Scan for the cell matching the given text and deliver its [X, Y] coordinate at center. 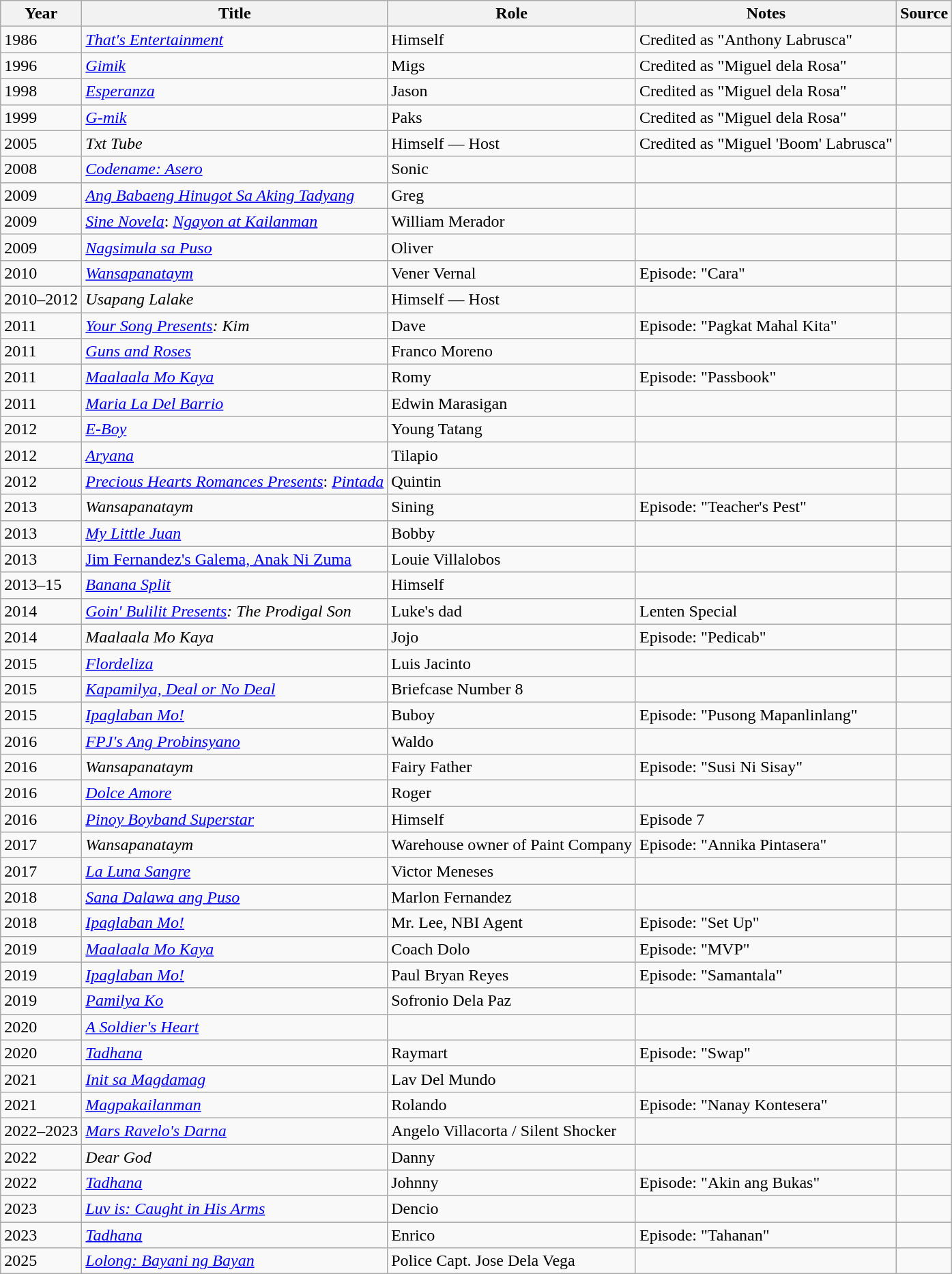
Jim Fernandez's Galema, Anak Ni Zuma [235, 559]
Episode: "Passbook" [766, 378]
Waldo [512, 741]
Episode: "Susi Ni Sisay" [766, 767]
Greg [512, 195]
Jojo [512, 637]
Episode: "Nanay Kontesera" [766, 1105]
Vener Vernal [512, 273]
G-mik [235, 117]
Sine Novela: Ngayon at Kailanman [235, 221]
Dolce Amore [235, 793]
Luke's dad [512, 611]
Angelo Villacorta / Silent Shocker [512, 1131]
Episode: "Cara" [766, 273]
1998 [41, 91]
Aryana [235, 455]
Police Capt. Jose Dela Vega [512, 1261]
Paul Bryan Reyes [512, 975]
1999 [41, 117]
Sofronio Dela Paz [512, 1001]
Source [924, 14]
Episode: "Pusong Mapanlinlang" [766, 715]
Your Song Presents: Kim [235, 326]
My Little Juan [235, 533]
Episode: "Teacher's Pest" [766, 507]
1996 [41, 66]
FPJ's Ang Probinsyano [235, 741]
Year [41, 14]
Usapang Lalake [235, 299]
Luv is: Caught in His Arms [235, 1209]
Banana Split [235, 585]
Louie Villalobos [512, 559]
2022–2023 [41, 1131]
Mars Ravelo's Darna [235, 1131]
Episode 7 [766, 819]
Buboy [512, 715]
Dave [512, 326]
Codename: Asero [235, 169]
Episode: "Pedicab" [766, 637]
That's Entertainment [235, 40]
Notes [766, 14]
1986 [41, 40]
Episode: "Pagkat Mahal Kita" [766, 326]
Goin' Bulilit Presents: The Prodigal Son [235, 611]
William Merador [512, 221]
Lolong: Bayani ng Bayan [235, 1261]
La Luna Sangre [235, 871]
Bobby [512, 533]
Pinoy Boyband Superstar [235, 819]
Tilapio [512, 455]
Gimik [235, 66]
Esperanza [235, 91]
Victor Meneses [512, 871]
2010–2012 [41, 299]
Marlon Fernandez [512, 897]
Txt Tube [235, 143]
Fairy Father [512, 767]
Episode: "Samantala" [766, 975]
Sana Dalawa ang Puso [235, 897]
Dear God [235, 1157]
Paks [512, 117]
Danny [512, 1157]
Mr. Lee, NBI Agent [512, 923]
Guns and Roses [235, 352]
Luis Jacinto [512, 663]
Quintin [512, 481]
Rolando [512, 1105]
Young Tatang [512, 429]
Migs [512, 66]
Jason [512, 91]
Pamilya Ko [235, 1001]
Franco Moreno [512, 352]
A Soldier's Heart [235, 1027]
E-Boy [235, 429]
Precious Hearts Romances Presents: Pintada [235, 481]
2013–15 [41, 585]
Nagsimula sa Puso [235, 247]
2005 [41, 143]
Coach Dolo [512, 949]
Role [512, 14]
Oliver [512, 247]
2025 [41, 1261]
Ang Babaeng Hinugot Sa Aking Tadyang [235, 195]
Episode: "Tahanan" [766, 1235]
Warehouse owner of Paint Company [512, 845]
Briefcase Number 8 [512, 689]
Episode: "Swap" [766, 1053]
Lav Del Mundo [512, 1079]
Title [235, 14]
Lenten Special [766, 611]
Johnny [512, 1183]
Enrico [512, 1235]
Episode: "Akin ang Bukas" [766, 1183]
Roger [512, 793]
Sining [512, 507]
2008 [41, 169]
Raymart [512, 1053]
Episode: "Set Up" [766, 923]
Episode: "Annika Pintasera" [766, 845]
Flordeliza [235, 663]
Init sa Magdamag [235, 1079]
Romy [512, 378]
Magpakailanman [235, 1105]
Credited as "Anthony Labrusca" [766, 40]
Dencio [512, 1209]
2010 [41, 273]
Maria La Del Barrio [235, 404]
Sonic [512, 169]
Episode: "MVP" [766, 949]
Kapamilya, Deal or No Deal [235, 689]
Edwin Marasigan [512, 404]
Credited as "Miguel 'Boom' Labrusca" [766, 143]
